From the cell containing the given text, extract its center point as [X, Y] coordinate. 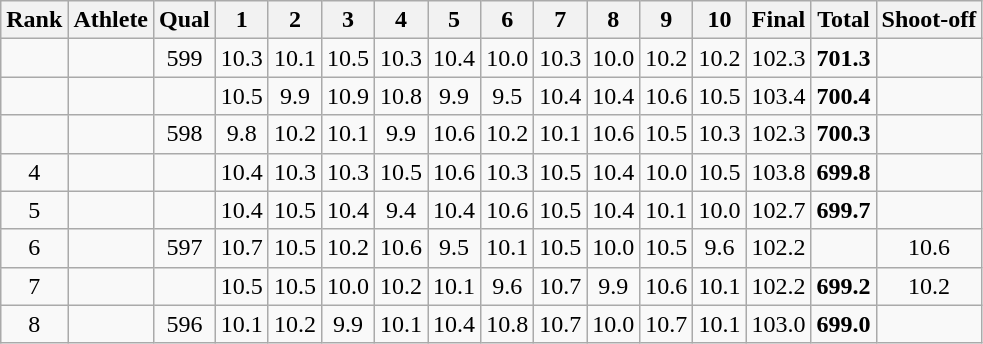
9.8 [242, 134]
701.3 [844, 58]
699.8 [844, 172]
699.0 [844, 324]
Shoot-off [929, 20]
596 [185, 324]
3 [348, 20]
700.3 [844, 134]
Rank [34, 20]
Qual [185, 20]
699.2 [844, 286]
2 [294, 20]
1 [242, 20]
103.8 [778, 172]
10 [720, 20]
102.7 [778, 210]
9.4 [402, 210]
103.0 [778, 324]
10.9 [348, 96]
599 [185, 58]
Total [844, 20]
700.4 [844, 96]
103.4 [778, 96]
597 [185, 248]
699.7 [844, 210]
Final [778, 20]
598 [185, 134]
9 [666, 20]
Athlete [111, 20]
